Locate the cell with the specified text and output its (x, y) center coordinate. 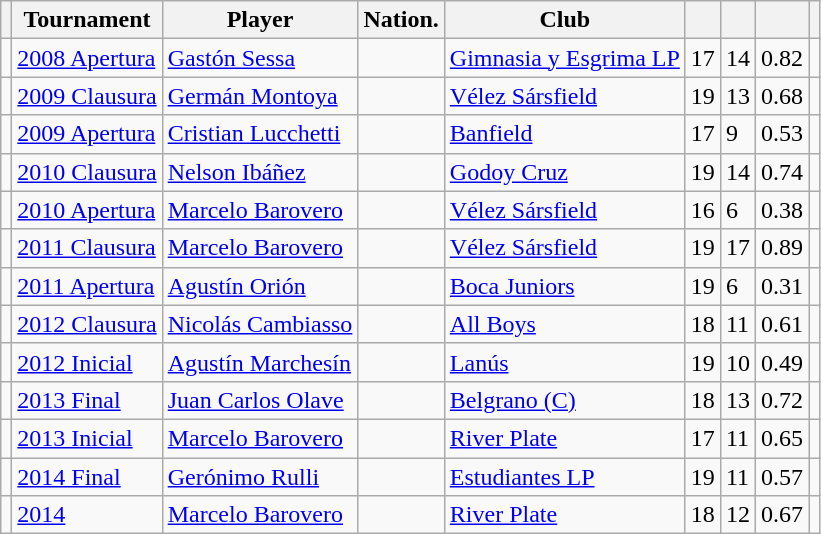
10 (738, 362)
Banfield (564, 134)
Lanús (564, 362)
2014 (87, 515)
Godoy Cruz (564, 172)
Germán Montoya (260, 96)
16 (702, 210)
0.72 (782, 400)
Nicolás Cambiasso (260, 324)
12 (738, 515)
Agustín Orión (260, 286)
2013 Final (87, 400)
Tournament (87, 20)
Nation. (401, 20)
Nelson Ibáñez (260, 172)
2012 Inicial (87, 362)
2008 Apertura (87, 58)
Juan Carlos Olave (260, 400)
Cristian Lucchetti (260, 134)
0.38 (782, 210)
0.61 (782, 324)
Club (564, 20)
2009 Apertura (87, 134)
All Boys (564, 324)
Gimnasia y Esgrima LP (564, 58)
2010 Clausura (87, 172)
2013 Inicial (87, 438)
0.67 (782, 515)
Belgrano (C) (564, 400)
Gastón Sessa (260, 58)
0.68 (782, 96)
2010 Apertura (87, 210)
2014 Final (87, 477)
0.49 (782, 362)
Agustín Marchesín (260, 362)
0.31 (782, 286)
Boca Juniors (564, 286)
9 (738, 134)
2011 Apertura (87, 286)
0.89 (782, 248)
0.65 (782, 438)
2012 Clausura (87, 324)
Player (260, 20)
2009 Clausura (87, 96)
2011 Clausura (87, 248)
Gerónimo Rulli (260, 477)
0.57 (782, 477)
0.53 (782, 134)
0.82 (782, 58)
Estudiantes LP (564, 477)
0.74 (782, 172)
